Extract the (X, Y) coordinate from the center of the cell holding the provided text.  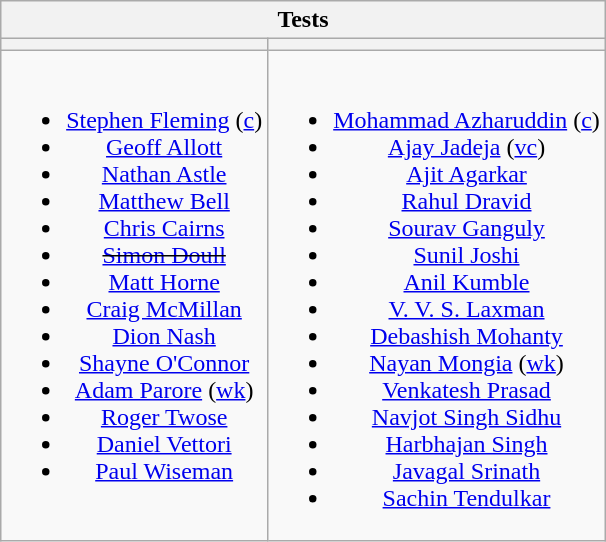
Tests (304, 20)
